Return (X, Y) of the center of cell containing provided text 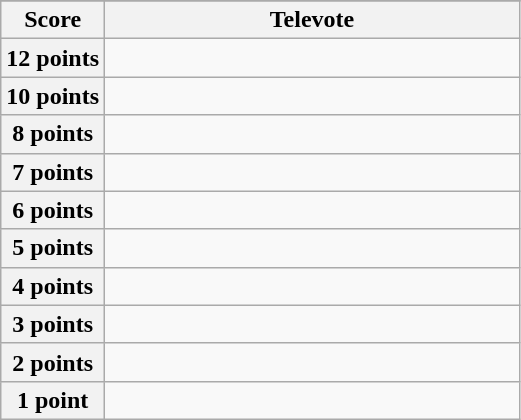
Score (53, 20)
Televote (312, 20)
8 points (53, 134)
5 points (53, 248)
12 points (53, 58)
1 point (53, 400)
2 points (53, 362)
6 points (53, 210)
3 points (53, 324)
4 points (53, 286)
10 points (53, 96)
7 points (53, 172)
